For the text-containing cell, return its midpoint in (x, y) coordinate format. 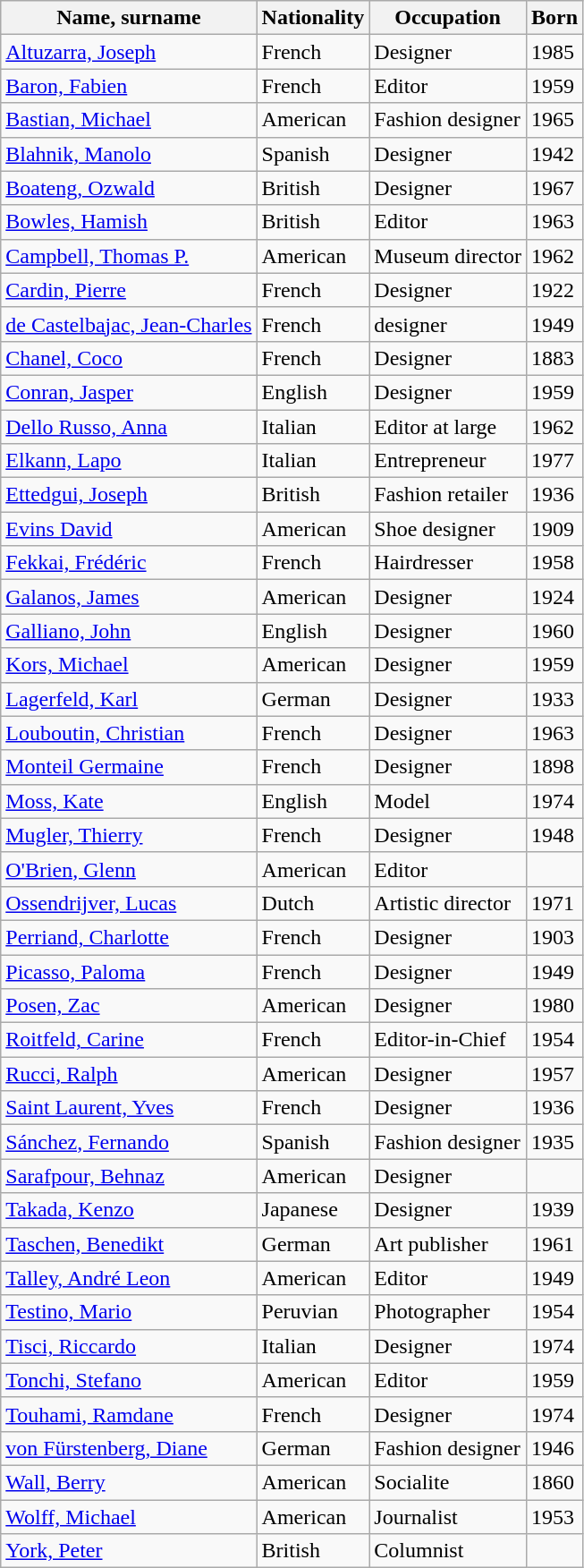
O'Brien, Glenn (129, 869)
Roitfeld, Carine (129, 1040)
1922 (554, 290)
1924 (554, 597)
Perriand, Charlotte (129, 937)
1883 (554, 358)
Name, surname (129, 18)
Museum director (448, 256)
Tisci, Riccardo (129, 1346)
1957 (554, 1074)
Entrepreneur (448, 461)
Picasso, Paloma (129, 971)
Saint Laurent, Yves (129, 1108)
Nationality (313, 18)
1946 (554, 1448)
Fekkai, Frédéric (129, 563)
Artistic director (448, 903)
Cardin, Pierre (129, 290)
Kors, Michael (129, 665)
Takada, Kenzo (129, 1210)
Editor at large (448, 427)
Dello Russo, Anna (129, 427)
York, Peter (129, 1551)
1953 (554, 1517)
Rucci, Ralph (129, 1074)
designer (448, 324)
Galliano, John (129, 631)
1977 (554, 461)
Evins David (129, 529)
1933 (554, 699)
Altuzarra, Joseph (129, 52)
Sánchez, Fernando (129, 1142)
Bowles, Hamish (129, 222)
Testino, Mario (129, 1312)
1948 (554, 835)
1965 (554, 120)
Louboutin, Christian (129, 733)
Elkann, Lapo (129, 461)
Monteil Germaine (129, 767)
1985 (554, 52)
Japanese (313, 1210)
Touhami, Ramdane (129, 1414)
1909 (554, 529)
Sarafpour, Behnaz (129, 1176)
Dutch (313, 903)
Photographer (448, 1312)
Fashion retailer (448, 495)
Wall, Berry (129, 1482)
Shoe designer (448, 529)
Conran, Jasper (129, 392)
1939 (554, 1210)
Peruvian (313, 1312)
Taschen, Benedikt (129, 1244)
de Castelbajac, Jean-Charles (129, 324)
1971 (554, 903)
1980 (554, 1006)
Ossendrijver, Lucas (129, 903)
Art publisher (448, 1244)
1961 (554, 1244)
Blahnik, Manolo (129, 154)
1942 (554, 154)
Editor-in-Chief (448, 1040)
Bastian, Michael (129, 120)
Occupation (448, 18)
1935 (554, 1142)
1860 (554, 1482)
Posen, Zac (129, 1006)
Lagerfeld, Karl (129, 699)
Boateng, Ozwald (129, 188)
Hairdresser (448, 563)
Born (554, 18)
Moss, Kate (129, 801)
Chanel, Coco (129, 358)
Talley, André Leon (129, 1278)
1958 (554, 563)
1903 (554, 937)
Campbell, Thomas P. (129, 256)
1960 (554, 631)
1898 (554, 767)
Tonchi, Stefano (129, 1380)
Galanos, James (129, 597)
Socialite (448, 1482)
von Fürstenberg, Diane (129, 1448)
1967 (554, 188)
Model (448, 801)
Ettedgui, Joseph (129, 495)
Baron, Fabien (129, 86)
Mugler, Thierry (129, 835)
Columnist (448, 1551)
Wolff, Michael (129, 1517)
Journalist (448, 1517)
